Return the [x, y] coordinate for the center point of the cell that contains the specified text.  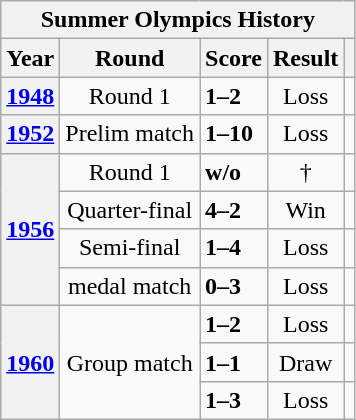
0–3 [234, 286]
Prelim match [130, 134]
medal match [130, 286]
Quarter-final [130, 210]
Semi-final [130, 248]
Win [305, 210]
1960 [30, 362]
Summer Olympics History [178, 20]
1–4 [234, 248]
1952 [30, 134]
1948 [30, 96]
w/o [234, 172]
Score [234, 58]
1956 [30, 229]
1–1 [234, 362]
1–3 [234, 400]
Group match [130, 362]
1–10 [234, 134]
Round [130, 58]
Draw [305, 362]
Result [305, 58]
Year [30, 58]
† [305, 172]
4–2 [234, 210]
